Locate the cell with the specified text and output its [X, Y] center coordinate. 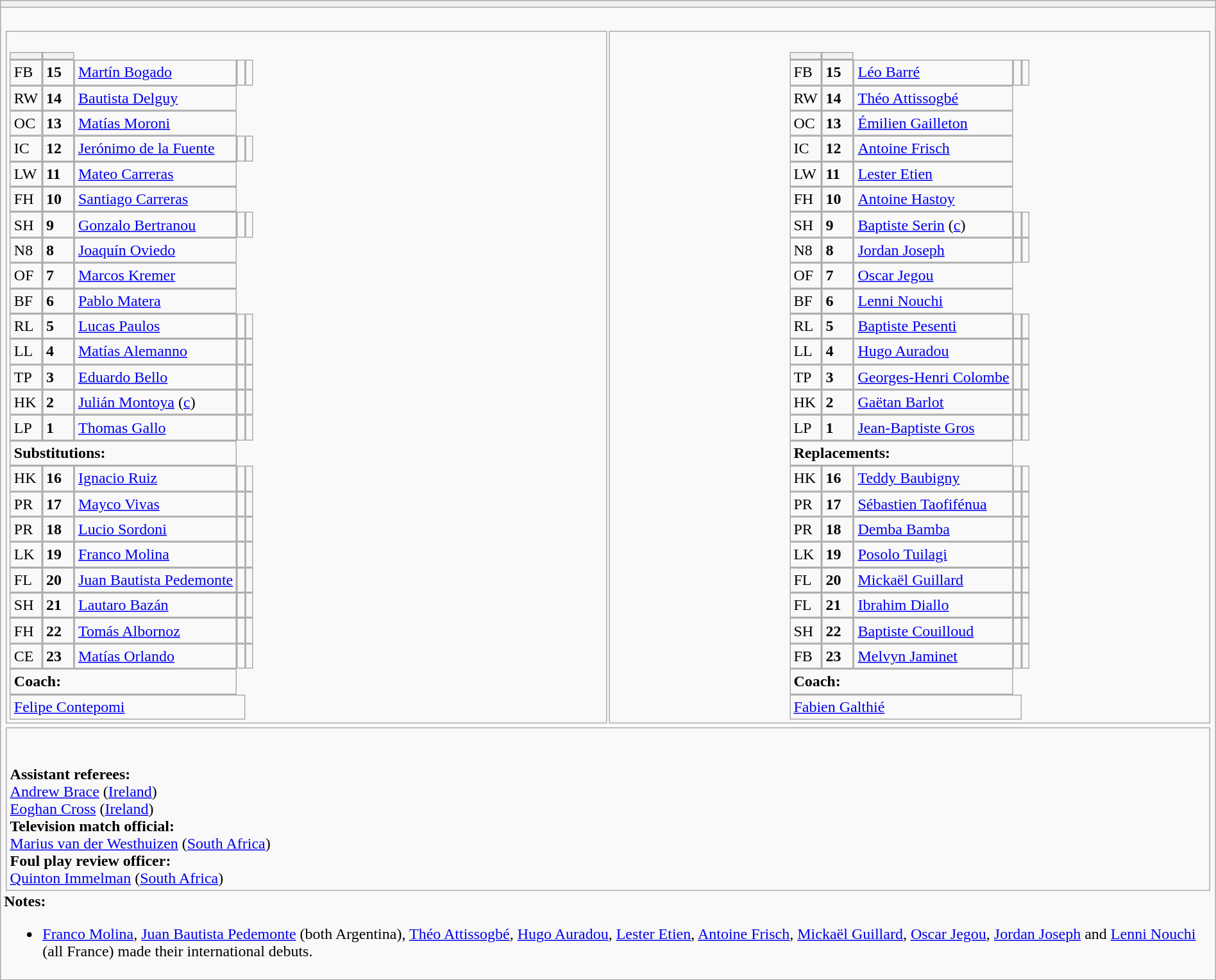
CE [26, 656]
Jean-Baptiste Gros [934, 428]
Lucas Paulos [156, 326]
Baptiste Pesenti [934, 326]
Ibrahim Diallo [934, 605]
Eduardo Bello [156, 377]
Pablo Matera [156, 301]
Demba Bamba [934, 529]
Santiago Carreras [156, 199]
Jordan Joseph [934, 250]
Matías Alemanno [156, 351]
Jerónimo de la Fuente [156, 149]
Théo Attissogbé [934, 98]
Thomas Gallo [156, 428]
Juan Bautista Pedemonte [156, 580]
Lenni Nouchi [934, 301]
Tomás Albornoz [156, 631]
Georges-Henri Colombe [934, 377]
Posolo Tuilagi [934, 555]
Matías Moroni [156, 123]
Teddy Baubigny [934, 478]
Baptiste Serin (c) [934, 225]
Fabien Galthié [906, 707]
Antoine Frisch [934, 149]
Felipe Contepomi [128, 707]
Franco Molina [156, 555]
Baptiste Couilloud [934, 631]
Martín Bogado [156, 72]
Mateo Carreras [156, 174]
Joaquín Oviedo [156, 250]
Antoine Hastoy [934, 199]
Matías Orlando [156, 656]
Lautaro Bazán [156, 605]
Lucio Sordoni [156, 529]
Bautista Delguy [156, 98]
Marcos Kremer [156, 276]
Substitutions: [124, 453]
Gonzalo Bertranou [156, 225]
Sébastien Taofifénua [934, 504]
Julián Montoya (c) [156, 403]
Melvyn Jaminet [934, 656]
Émilien Gailleton [934, 123]
Léo Barré [934, 72]
Ignacio Ruiz [156, 478]
Lester Etien [934, 174]
Mayco Vivas [156, 504]
Gaëtan Barlot [934, 403]
Replacements: [902, 453]
Mickaël Guillard [934, 580]
Hugo Auradou [934, 351]
Oscar Jegou [934, 276]
